Determine the (X, Y) coordinate at the center of the cell enclosing the given text.  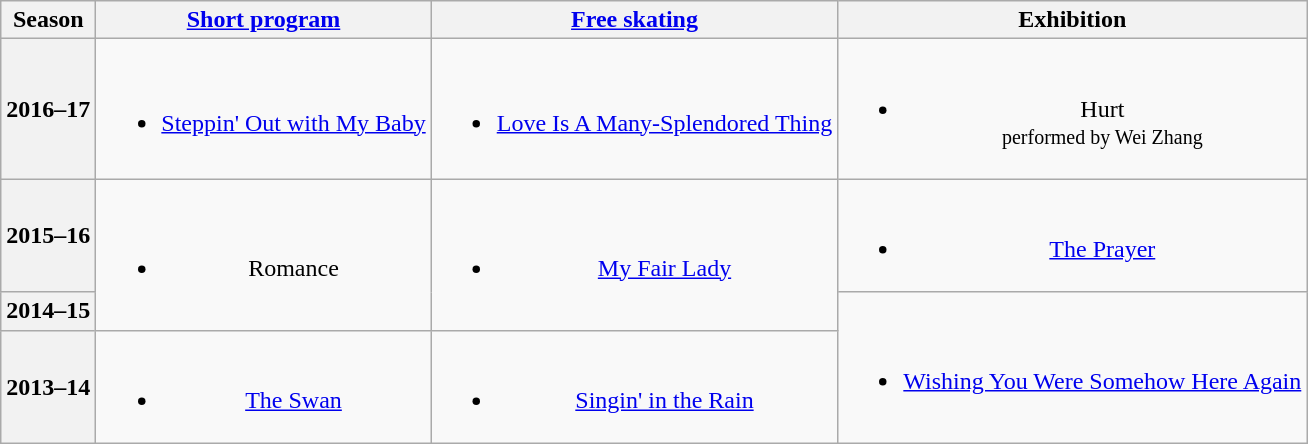
The Swan (264, 386)
2013–14 (48, 386)
My Fair Lady (634, 254)
2014–15 (48, 311)
Romance (264, 254)
Season (48, 20)
Steppin' Out with My Baby (264, 109)
2016–17 (48, 109)
2015–16 (48, 236)
Exhibition (1072, 20)
Short program (264, 20)
Singin' in the Rain (634, 386)
Hurtperformed by Wei Zhang (1072, 109)
Wishing You Were Somehow Here Again (1072, 368)
The Prayer (1072, 236)
Love Is A Many-Splendored Thing (634, 109)
Free skating (634, 20)
